Capture the cell that displays the provided text and extract its [x, y] central coordinate. 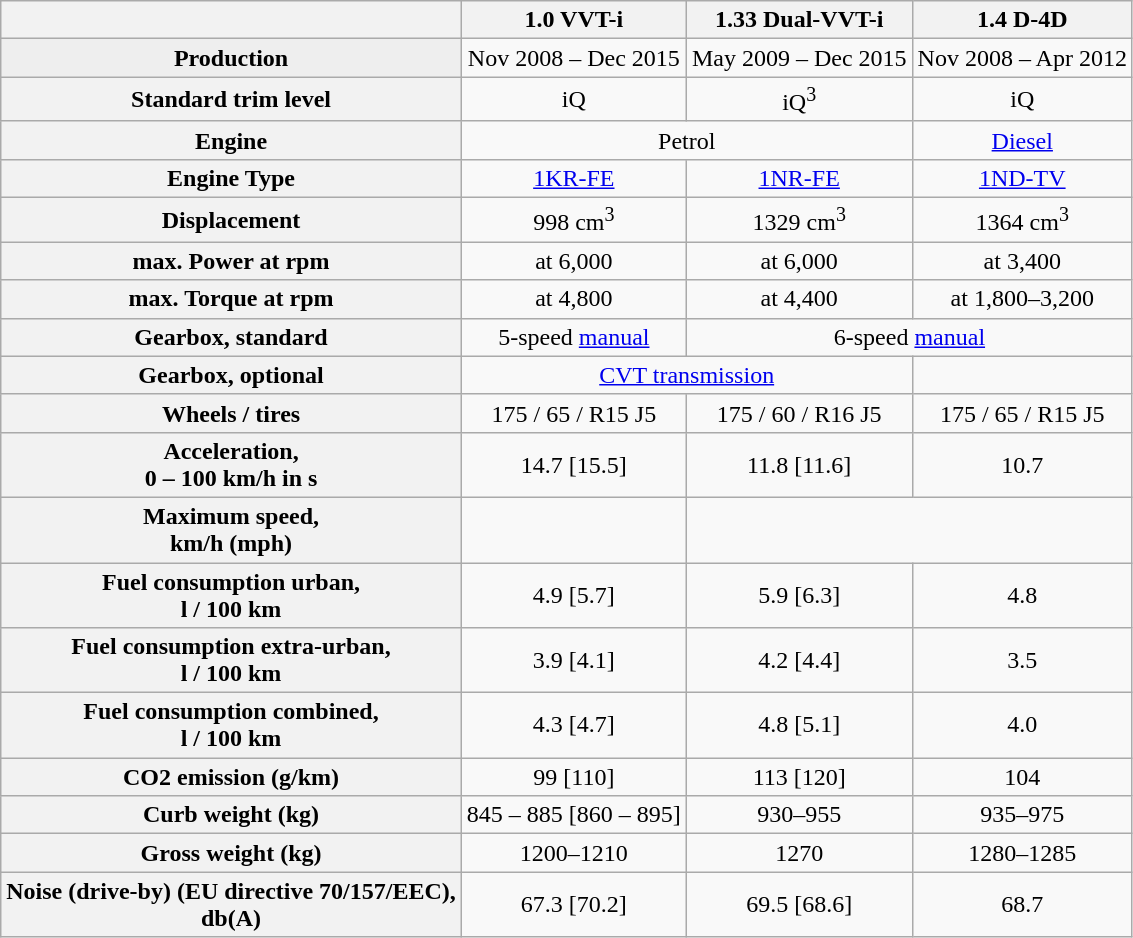
4.2 [4.4] [799, 660]
4.8 [5.1] [799, 726]
1280–1285 [1022, 853]
at 4,400 [799, 299]
CVT transmission [686, 375]
Production [232, 58]
Engine [232, 140]
CO2 emission (g/km) [232, 777]
67.3 [70.2] [574, 904]
1.33 Dual-VVT-i [799, 20]
935–975 [1022, 815]
4.8 [1022, 596]
Petrol [686, 140]
998 cm3 [574, 220]
4.0 [1022, 726]
104 [1022, 777]
99 [110] [574, 777]
Engine Type [232, 178]
4.3 [4.7] [574, 726]
3.5 [1022, 660]
1270 [799, 853]
max. Torque at rpm [232, 299]
1NR-FE [799, 178]
69.5 [68.6] [799, 904]
1KR-FE [574, 178]
Gearbox, standard [232, 337]
6-speed manual [909, 337]
Fuel consumption extra-urban,l / 100 km [232, 660]
5-speed manual [574, 337]
Nov 2008 – Dec 2015 [574, 58]
1.4 D-4D [1022, 20]
11.8 [11.6] [799, 464]
at 4,800 [574, 299]
1364 cm3 [1022, 220]
max. Power at rpm [232, 261]
at 1,800–3,200 [1022, 299]
Noise (drive-by) (EU directive 70/157/EEC),db(A) [232, 904]
14.7 [15.5] [574, 464]
Nov 2008 – Apr 2012 [1022, 58]
4.9 [5.7] [574, 596]
1200–1210 [574, 853]
Acceleration,0 – 100 km/h in s [232, 464]
Fuel consumption urban,l / 100 km [232, 596]
May 2009 – Dec 2015 [799, 58]
iQ3 [799, 100]
Fuel consumption combined,l / 100 km [232, 726]
Displacement [232, 220]
Curb weight (kg) [232, 815]
at 3,400 [1022, 261]
1ND-TV [1022, 178]
1329 cm3 [799, 220]
5.9 [6.3] [799, 596]
Diesel [1022, 140]
Gearbox, optional [232, 375]
113 [120] [799, 777]
Gross weight (kg) [232, 853]
68.7 [1022, 904]
1.0 VVT-i [574, 20]
175 / 60 / R16 J5 [799, 413]
930–955 [799, 815]
Standard trim level [232, 100]
845 – 885 [860 – 895] [574, 815]
Maximum speed,km/h (mph) [232, 530]
10.7 [1022, 464]
3.9 [4.1] [574, 660]
Wheels / tires [232, 413]
